Identify which cell holds the provided text, then report its [X, Y] central coordinate. 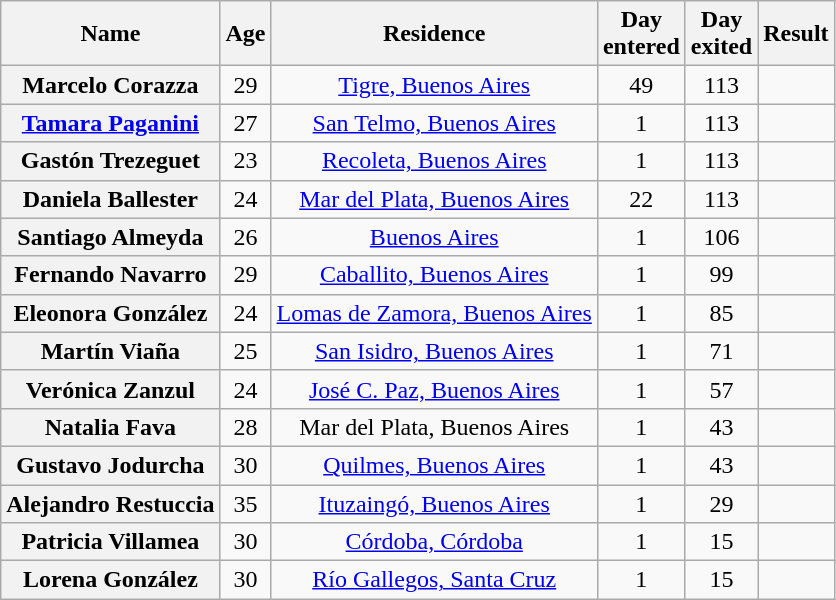
Result [796, 34]
Residence [434, 34]
Lomas de Zamora, Buenos Aires [434, 313]
Ituzaingó, Buenos Aires [434, 503]
49 [641, 85]
57 [721, 389]
San Isidro, Buenos Aires [434, 351]
Patricia Villamea [110, 542]
Lorena González [110, 580]
Age [246, 34]
25 [246, 351]
José C. Paz, Buenos Aires [434, 389]
Dayentered [641, 34]
71 [721, 351]
Verónica Zanzul [110, 389]
Name [110, 34]
106 [721, 237]
Tigre, Buenos Aires [434, 85]
Natalia Fava [110, 427]
Eleonora González [110, 313]
Gustavo Jodurcha [110, 465]
26 [246, 237]
Buenos Aires [434, 237]
Fernando Navarro [110, 275]
99 [721, 275]
23 [246, 161]
Caballito, Buenos Aires [434, 275]
22 [641, 199]
Tamara Paganini [110, 123]
Dayexited [721, 34]
Quilmes, Buenos Aires [434, 465]
San Telmo, Buenos Aires [434, 123]
28 [246, 427]
85 [721, 313]
Martín Viaña [110, 351]
Daniela Ballester [110, 199]
Gastón Trezeguet [110, 161]
Recoleta, Buenos Aires [434, 161]
27 [246, 123]
Córdoba, Córdoba [434, 542]
Santiago Almeyda [110, 237]
Alejandro Restuccia [110, 503]
Río Gallegos, Santa Cruz [434, 580]
35 [246, 503]
Marcelo Corazza [110, 85]
